From the cell containing the given text, extract its center point as (x, y) coordinate. 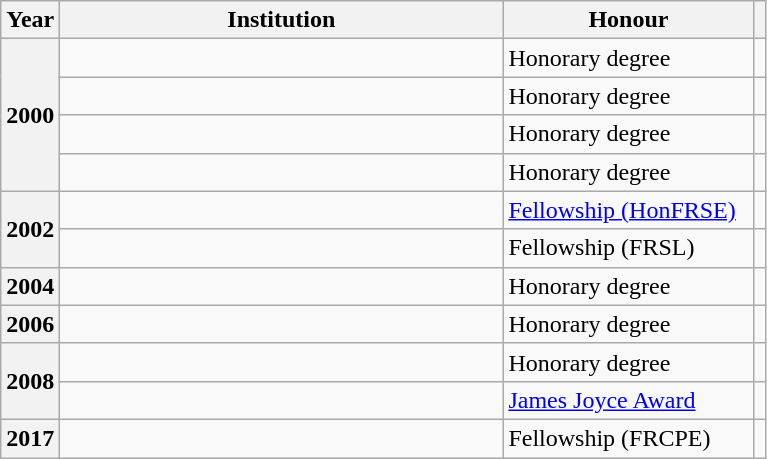
Year (30, 20)
2017 (30, 438)
2006 (30, 324)
Fellowship (HonFRSE) (628, 210)
2008 (30, 381)
Fellowship (FRSL) (628, 248)
Fellowship (FRCPE) (628, 438)
2002 (30, 229)
Institution (282, 20)
James Joyce Award (628, 400)
2000 (30, 115)
Honour (628, 20)
2004 (30, 286)
